Find where the given text appears and provide that cell's center as [x, y] coordinate. 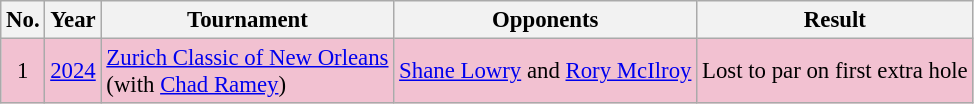
Opponents [546, 20]
Lost to par on first extra hole [835, 72]
Zurich Classic of New Orleans(with Chad Ramey) [248, 72]
Shane Lowry and Rory McIlroy [546, 72]
No. [23, 20]
2024 [73, 72]
1 [23, 72]
Year [73, 20]
Result [835, 20]
Tournament [248, 20]
